Capture the cell that displays the provided text and extract its [x, y] central coordinate. 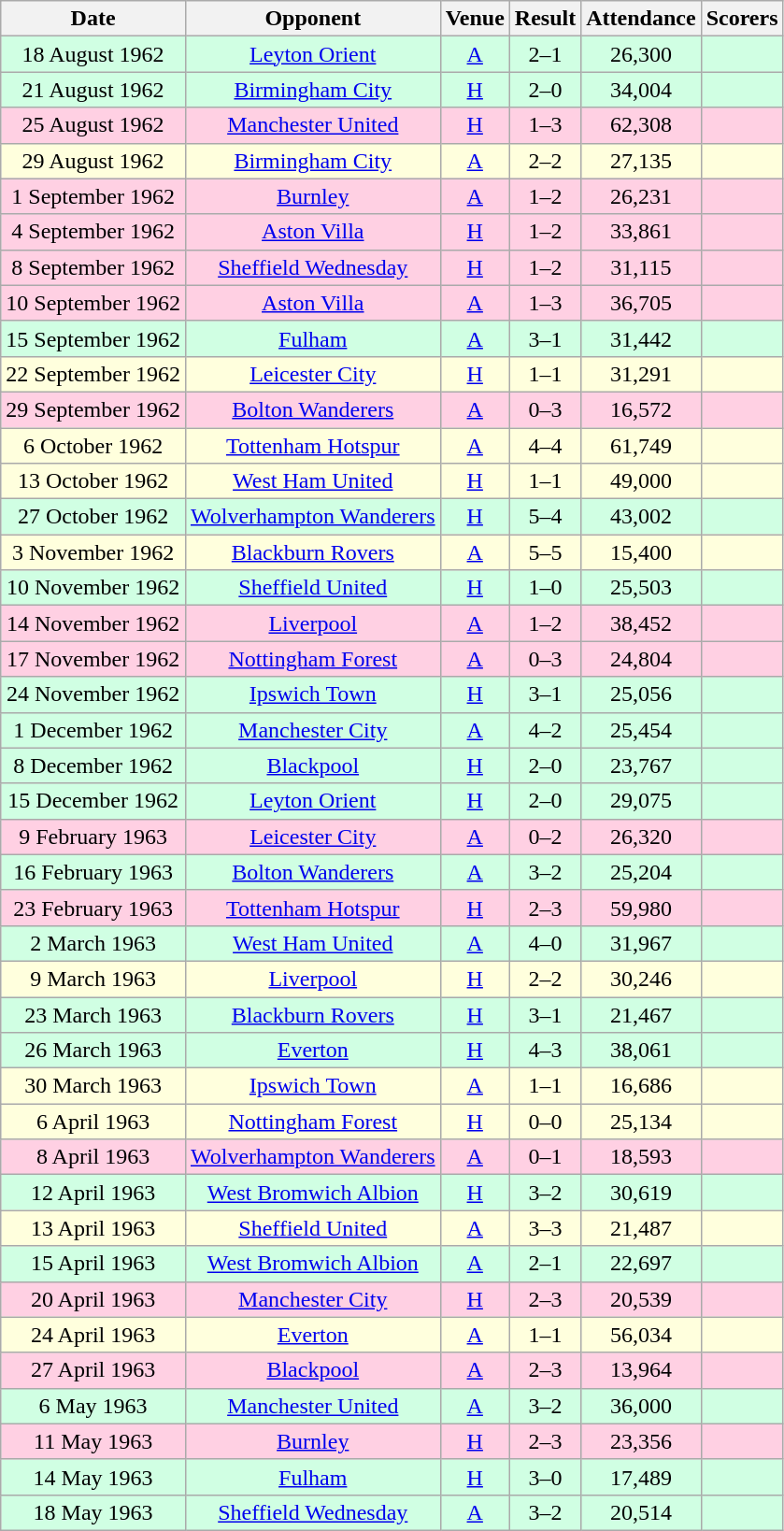
13 October 1962 [93, 481]
8 April 1963 [93, 1157]
0–1 [545, 1157]
6 April 1963 [93, 1122]
25,134 [641, 1122]
5–4 [545, 517]
29,075 [641, 801]
1 December 1962 [93, 730]
9 March 1963 [93, 979]
Opponent [312, 19]
13 April 1963 [93, 1228]
17 November 1962 [93, 659]
25,056 [641, 694]
31,291 [641, 374]
8 September 1962 [93, 267]
15,400 [641, 552]
4–0 [545, 943]
Result [545, 19]
6 May 1963 [93, 1406]
30,619 [641, 1193]
31,442 [641, 338]
0–0 [545, 1122]
29 August 1962 [93, 161]
14 November 1962 [93, 623]
25,454 [641, 730]
15 September 1962 [93, 338]
29 September 1962 [93, 409]
21 August 1962 [93, 90]
22,697 [641, 1264]
17,489 [641, 1477]
26,231 [641, 196]
43,002 [641, 517]
30,246 [641, 979]
27 October 1962 [93, 517]
27 April 1963 [93, 1370]
5–5 [545, 552]
34,004 [641, 90]
3 November 1962 [93, 552]
38,061 [641, 1051]
16,686 [641, 1086]
31,967 [641, 943]
6 October 1962 [93, 446]
0–2 [545, 837]
24 November 1962 [93, 694]
26,300 [641, 54]
33,861 [641, 232]
61,749 [641, 446]
18 August 1962 [93, 54]
21,467 [641, 1014]
36,705 [641, 303]
1 September 1962 [93, 196]
24 April 1963 [93, 1335]
11 May 1963 [93, 1441]
15 December 1962 [93, 801]
26,320 [641, 837]
49,000 [641, 481]
62,308 [641, 125]
31,115 [641, 267]
2 March 1963 [93, 943]
3–0 [545, 1477]
12 April 1963 [93, 1193]
20,539 [641, 1299]
15 April 1963 [93, 1264]
20 April 1963 [93, 1299]
4–3 [545, 1051]
23,356 [641, 1441]
10 September 1962 [93, 303]
24,804 [641, 659]
27,135 [641, 161]
13,964 [641, 1370]
38,452 [641, 623]
18 May 1963 [93, 1512]
26 March 1963 [93, 1051]
18,593 [641, 1157]
16 February 1963 [93, 872]
14 May 1963 [93, 1477]
10 November 1962 [93, 588]
25,204 [641, 872]
21,487 [641, 1228]
22 September 1962 [93, 374]
36,000 [641, 1406]
8 December 1962 [93, 765]
4–4 [545, 446]
Venue [475, 19]
Date [93, 19]
1–0 [545, 588]
25 August 1962 [93, 125]
23 February 1963 [93, 908]
Scorers [742, 19]
4 September 1962 [93, 232]
16,572 [641, 409]
23 March 1963 [93, 1014]
3–3 [545, 1228]
23,767 [641, 765]
20,514 [641, 1512]
4–2 [545, 730]
30 March 1963 [93, 1086]
59,980 [641, 908]
9 February 1963 [93, 837]
56,034 [641, 1335]
25,503 [641, 588]
Attendance [641, 19]
